Output the [X, Y] coordinate of the center of the cell containing the given text.  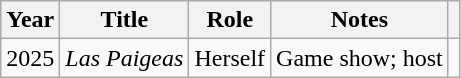
Title [124, 20]
Las Paigeas [124, 58]
Role [230, 20]
Year [30, 20]
2025 [30, 58]
Notes [360, 20]
Herself [230, 58]
Game show; host [360, 58]
